Return the (x, y) coordinate for the center point of the cell that contains the specified text.  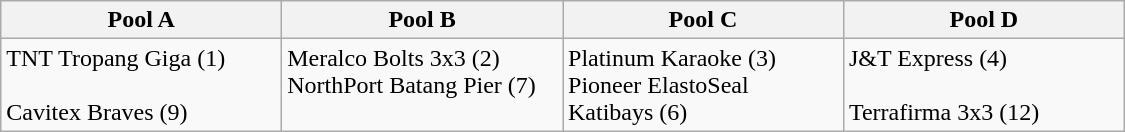
Pool C (702, 20)
Platinum Karaoke (3) Pioneer ElastoSeal Katibays (6) (702, 85)
Pool B (422, 20)
Pool A (142, 20)
Pool D (984, 20)
Meralco Bolts 3x3 (2) NorthPort Batang Pier (7) (422, 85)
TNT Tropang Giga (1) Cavitex Braves (9) (142, 85)
J&T Express (4) Terrafirma 3x3 (12) (984, 85)
